Detect which cell encompasses the target text, then output its [X, Y] center coordinate. 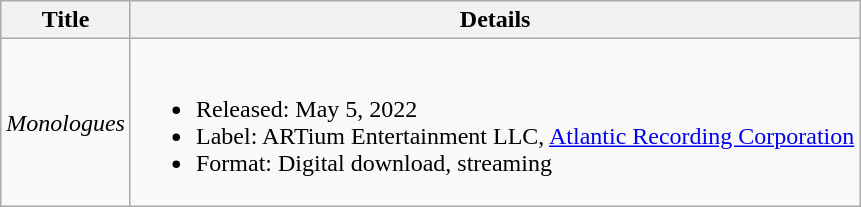
Title [66, 20]
Monologues [66, 122]
Released: May 5, 2022Label: ARTium Entertainment LLC, Atlantic Recording CorporationFormat: Digital download, streaming [494, 122]
Details [494, 20]
